Pinpoint the cell where the given text exists, returning its [X, Y] midpoint coordinate. 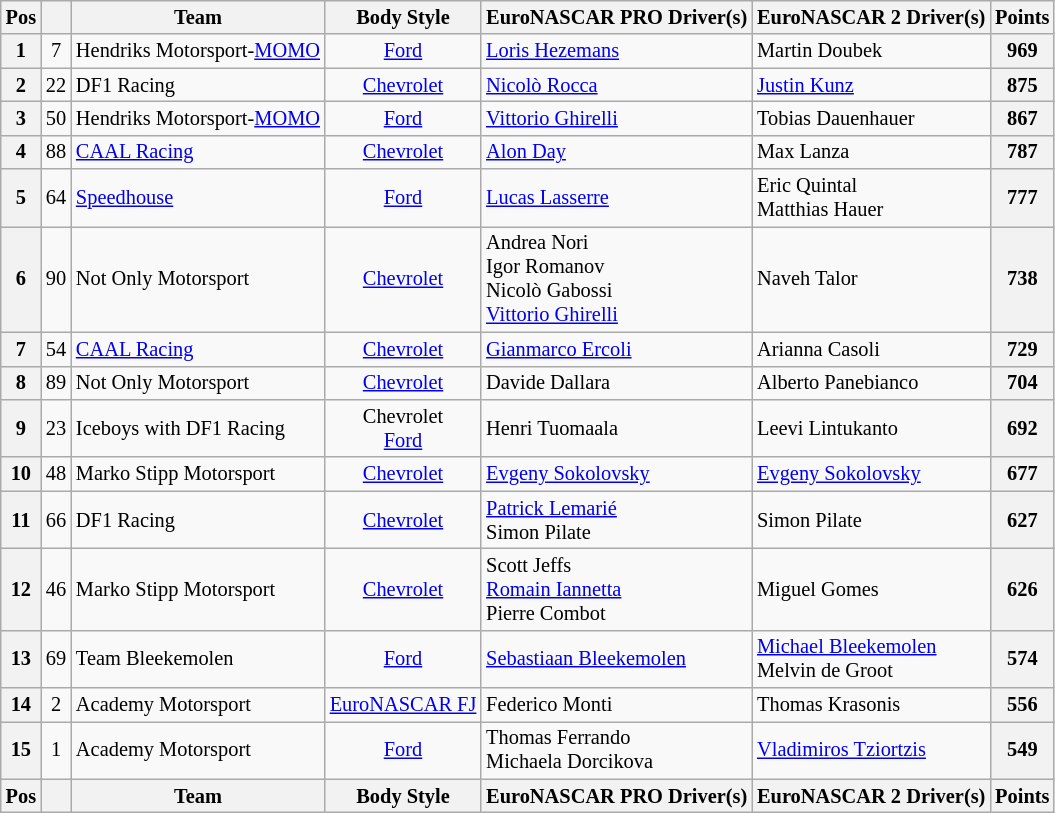
627 [1022, 520]
15 [21, 750]
777 [1022, 198]
64 [56, 198]
Eric Quintal Matthias Hauer [871, 198]
Arianna Casoli [871, 349]
Michael Bleekemolen Melvin de Groot [871, 659]
Justin Kunz [871, 85]
677 [1022, 474]
Iceboys with DF1 Racing [198, 428]
50 [56, 118]
Thomas Krasonis [871, 705]
Martin Doubek [871, 51]
Andrea Nori Igor Romanov Nicolò Gabossi Vittorio Ghirelli [616, 279]
Vittorio Ghirelli [616, 118]
5 [21, 198]
Leevi Lintukanto [871, 428]
90 [56, 279]
Gianmarco Ercoli [616, 349]
Simon Pilate [871, 520]
574 [1022, 659]
Sebastiaan Bleekemolen [616, 659]
88 [56, 152]
Vladimiros Tziortzis [871, 750]
EuroNASCAR FJ [403, 705]
54 [56, 349]
48 [56, 474]
738 [1022, 279]
9 [21, 428]
89 [56, 383]
Chevrolet Ford [403, 428]
Lucas Lasserre [616, 198]
Henri Tuomaala [616, 428]
22 [56, 85]
8 [21, 383]
6 [21, 279]
Federico Monti [616, 705]
10 [21, 474]
Team Bleekemolen [198, 659]
875 [1022, 85]
Davide Dallara [616, 383]
787 [1022, 152]
69 [56, 659]
704 [1022, 383]
Thomas Ferrando Michaela Dorcikova [616, 750]
Nicolò Rocca [616, 85]
13 [21, 659]
Miguel Gomes [871, 589]
12 [21, 589]
Alberto Panebianco [871, 383]
Loris Hezemans [616, 51]
Scott Jeffs Romain Iannetta Pierre Combot [616, 589]
Max Lanza [871, 152]
Alon Day [616, 152]
867 [1022, 118]
Tobias Dauenhauer [871, 118]
3 [21, 118]
969 [1022, 51]
14 [21, 705]
4 [21, 152]
11 [21, 520]
Speedhouse [198, 198]
66 [56, 520]
692 [1022, 428]
729 [1022, 349]
549 [1022, 750]
Naveh Talor [871, 279]
556 [1022, 705]
46 [56, 589]
Patrick Lemarié Simon Pilate [616, 520]
23 [56, 428]
626 [1022, 589]
